Locate the cell with the specified text and output its (X, Y) center coordinate. 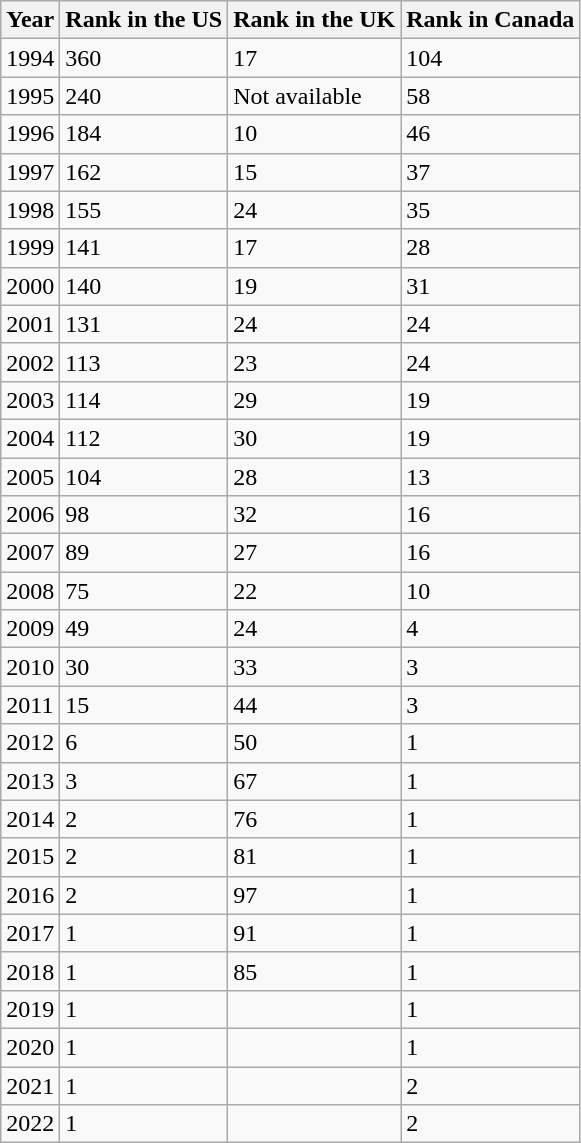
2014 (30, 819)
2013 (30, 781)
162 (144, 172)
2002 (30, 362)
1995 (30, 96)
91 (314, 933)
85 (314, 971)
2022 (30, 1124)
112 (144, 438)
2001 (30, 324)
131 (144, 324)
2006 (30, 515)
98 (144, 515)
Rank in Canada (490, 20)
113 (144, 362)
2011 (30, 705)
184 (144, 134)
58 (490, 96)
13 (490, 477)
35 (490, 210)
29 (314, 400)
23 (314, 362)
2015 (30, 857)
37 (490, 172)
2008 (30, 591)
155 (144, 210)
76 (314, 819)
50 (314, 743)
2000 (30, 286)
31 (490, 286)
67 (314, 781)
240 (144, 96)
Rank in the US (144, 20)
2017 (30, 933)
4 (490, 629)
2012 (30, 743)
49 (144, 629)
2020 (30, 1047)
89 (144, 553)
141 (144, 248)
2018 (30, 971)
1997 (30, 172)
2019 (30, 1009)
2021 (30, 1085)
114 (144, 400)
46 (490, 134)
81 (314, 857)
2009 (30, 629)
1996 (30, 134)
2010 (30, 667)
360 (144, 58)
1998 (30, 210)
32 (314, 515)
Rank in the UK (314, 20)
97 (314, 895)
Not available (314, 96)
6 (144, 743)
1994 (30, 58)
2003 (30, 400)
1999 (30, 248)
2005 (30, 477)
2007 (30, 553)
140 (144, 286)
75 (144, 591)
27 (314, 553)
22 (314, 591)
2016 (30, 895)
Year (30, 20)
33 (314, 667)
2004 (30, 438)
44 (314, 705)
